For the text-containing cell, return its midpoint in [x, y] coordinate format. 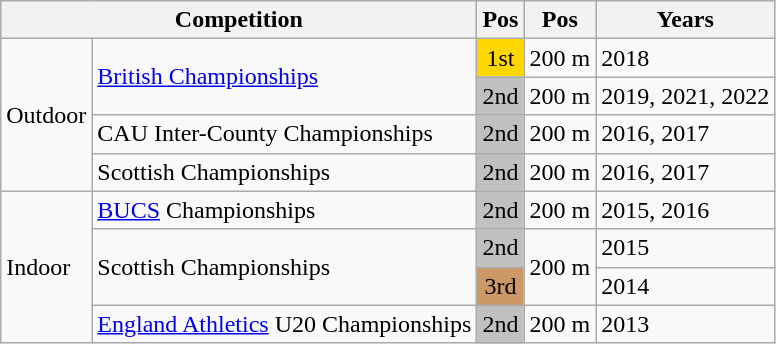
Outdoor [46, 115]
3rd [500, 286]
2015, 2016 [686, 210]
England Athletics U20 Championships [284, 324]
Indoor [46, 267]
2013 [686, 324]
BUCS Championships [284, 210]
Years [686, 20]
CAU Inter-County Championships [284, 134]
1st [500, 58]
Competition [239, 20]
2019, 2021, 2022 [686, 96]
2018 [686, 58]
2014 [686, 286]
British Championships [284, 77]
2015 [686, 248]
